Return (X, Y) of the center of cell containing provided text 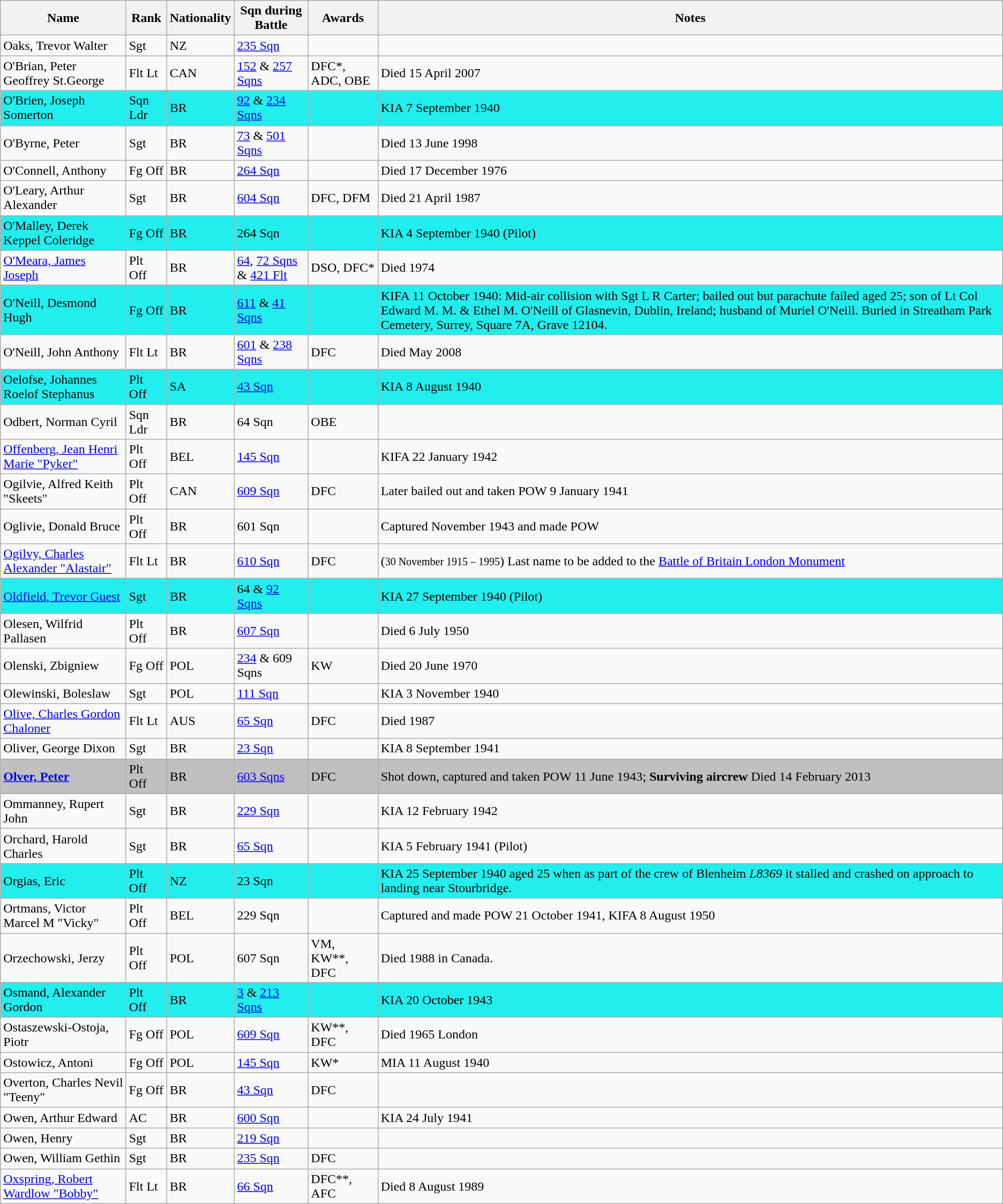
KIA 3 November 1940 (690, 693)
Ommanney, Rupert John (63, 811)
OBE (343, 421)
O'Byrne, Peter (63, 143)
KW**, DFC (343, 1035)
DFC, DFM (343, 198)
Olewinski, Boleslaw (63, 693)
Later bailed out and taken POW 9 January 1941 (690, 492)
Sqn during Battle (271, 18)
152 & 257 Sqns (271, 73)
Odbert, Norman Cyril (63, 421)
Captured and made POW 21 October 1941, KIFA 8 August 1950 (690, 915)
Died 21 April 1987 (690, 198)
219 Sqn (271, 1138)
Died 13 June 1998 (690, 143)
AC (146, 1118)
Olenski, Zbigniew (63, 665)
KIA 24 July 1941 (690, 1118)
Died 20 June 1970 (690, 665)
3 & 213 Sqns (271, 1000)
64 & 92 Sqns (271, 596)
Died 1965 London (690, 1035)
(30 November 1915 – 1995) Last name to be added to the Battle of Britain London Monument (690, 562)
Died 15 April 2007 (690, 73)
610 Sqn (271, 562)
KIA 8 September 1941 (690, 749)
Orchard, Harold Charles (63, 846)
603 Sqns (271, 776)
601 Sqn (271, 526)
Osmand, Alexander Gordon (63, 1000)
Orgias, Eric (63, 881)
Orzechowski, Jerzy (63, 958)
Name (63, 18)
66 Sqn (271, 1186)
Nationality (200, 18)
92 & 234 Sqns (271, 108)
KIA 8 August 1940 (690, 387)
Notes (690, 18)
Ortmans, Victor Marcel M "Vicky" (63, 915)
KIA 5 February 1941 (Pilot) (690, 846)
SA (200, 387)
KIFA 22 January 1942 (690, 457)
Oliver, George Dixon (63, 749)
Ogilvy, Charles Alexander "Alastair" (63, 562)
611 & 41 Sqns (271, 310)
Offenberg, Jean Henri Marie "Pyker" (63, 457)
Olive, Charles Gordon Chaloner (63, 721)
KIA 20 October 1943 (690, 1000)
Oglivie, Donald Bruce (63, 526)
Died 1974 (690, 268)
Died 1988 in Canada. (690, 958)
Owen, William Gethin (63, 1158)
234 & 609 Sqns (271, 665)
VM, KW**, DFC (343, 958)
MIA 11 August 1940 (690, 1063)
KIA 7 September 1940 (690, 108)
Died 6 July 1950 (690, 631)
Owen, Henry (63, 1138)
Overton, Charles Nevil "Teeny" (63, 1090)
111 Sqn (271, 693)
O'Neill, Desmond Hugh (63, 310)
O'Malley, Derek Keppel Coleridge (63, 233)
Owen, Arthur Edward (63, 1118)
Shot down, captured and taken POW 11 June 1943; Surviving aircrew Died 14 February 2013 (690, 776)
DSO, DFC* (343, 268)
O'Brian, Peter Geoffrey St.George (63, 73)
Oaks, Trevor Walter (63, 46)
Died 1987 (690, 721)
Rank (146, 18)
O'Brien, Joseph Somerton (63, 108)
O'Connell, Anthony (63, 170)
Oldfield, Trevor Guest (63, 596)
Awards (343, 18)
DFC**, AFC (343, 1186)
O'Neill, John Anthony (63, 352)
604 Sqn (271, 198)
64, 72 Sqns & 421 Flt (271, 268)
KW* (343, 1063)
Oelofse, Johannes Roelof Stephanus (63, 387)
Oxspring, Robert Wardlow "Bobby" (63, 1186)
Olesen, Wilfrid Pallasen (63, 631)
AUS (200, 721)
O'Meara, James Joseph (63, 268)
KIA 25 September 1940 aged 25 when as part of the crew of Blenheim L8369 it stalled and crashed on approach to landing near Stourbridge. (690, 881)
Died 17 December 1976 (690, 170)
Olver, Peter (63, 776)
Ostaszewski-Ostoja, Piotr (63, 1035)
KW (343, 665)
Captured November 1943 and made POW (690, 526)
O'Leary, Arthur Alexander (63, 198)
DFC*, ADC, OBE (343, 73)
KIA 4 September 1940 (Pilot) (690, 233)
KIA 12 February 1942 (690, 811)
Died May 2008 (690, 352)
Died 8 August 1989 (690, 1186)
73 & 501 Sqns (271, 143)
601 & 238 Sqns (271, 352)
600 Sqn (271, 1118)
KIA 27 September 1940 (Pilot) (690, 596)
Ostowicz, Antoni (63, 1063)
64 Sqn (271, 421)
Ogilvie, Alfred Keith "Skeets" (63, 492)
